Provide the (X, Y) coordinate of the cell's center where the given text is located.  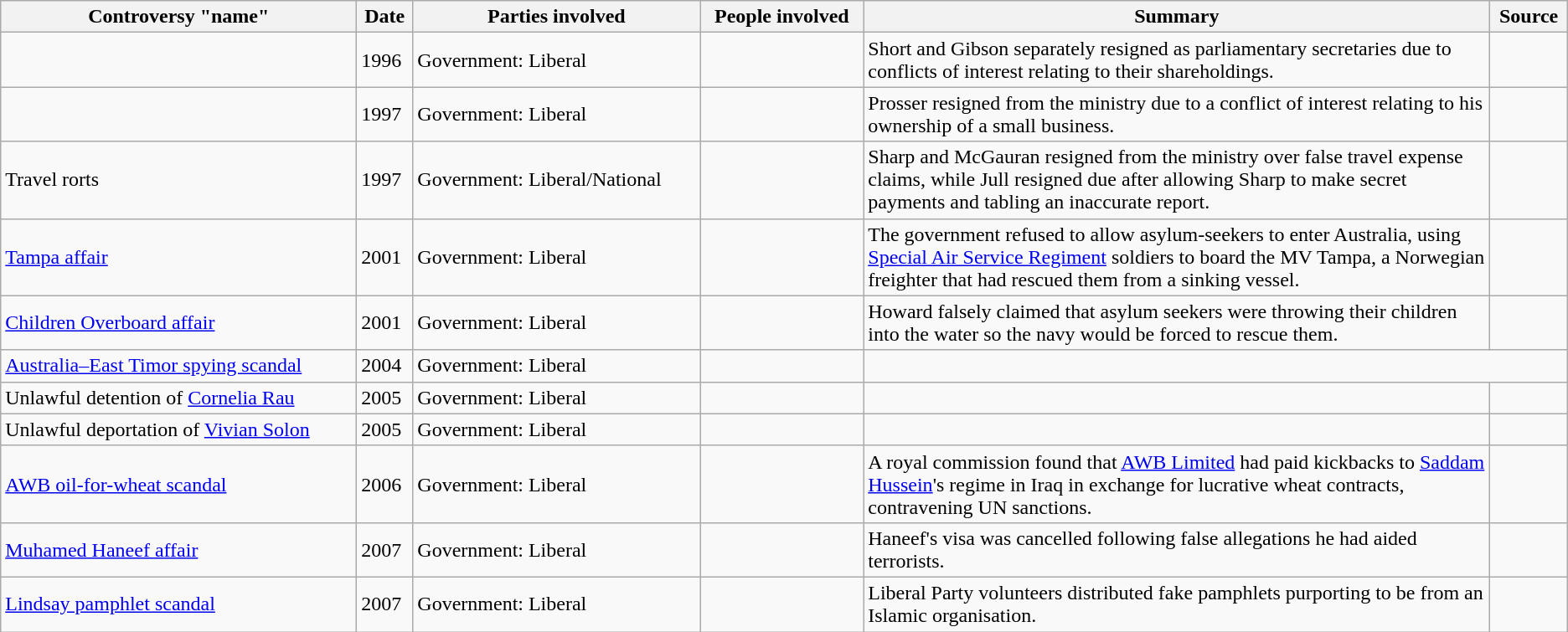
Howard falsely claimed that asylum seekers were throwing their children into the water so the navy would be forced to rescue them. (1177, 323)
AWB oil-for-wheat scandal (179, 484)
Liberal Party volunteers distributed fake pamphlets purporting to be from an Islamic organisation. (1177, 604)
Unlawful deportation of Vivian Solon (179, 429)
Tampa affair (179, 257)
Prosser resigned from the ministry due to a conflict of interest relating to his ownership of a small business. (1177, 114)
Lindsay pamphlet scandal (179, 604)
Travel rorts (179, 180)
Source (1529, 17)
2004 (385, 366)
Australia–East Timor spying scandal (179, 366)
2006 (385, 484)
Government: Liberal/National (556, 180)
Summary (1177, 17)
Date (385, 17)
Haneef's visa was cancelled following false allegations he had aided terrorists. (1177, 549)
Controversy "name" (179, 17)
Muhamed Haneef affair (179, 549)
Short and Gibson separately resigned as parliamentary secretaries due to conflicts of interest relating to their shareholdings. (1177, 60)
1996 (385, 60)
Unlawful detention of Cornelia Rau (179, 398)
People involved (782, 17)
Parties involved (556, 17)
Children Overboard affair (179, 323)
